Return the [x, y] coordinate for the center point of the cell that contains the specified text.  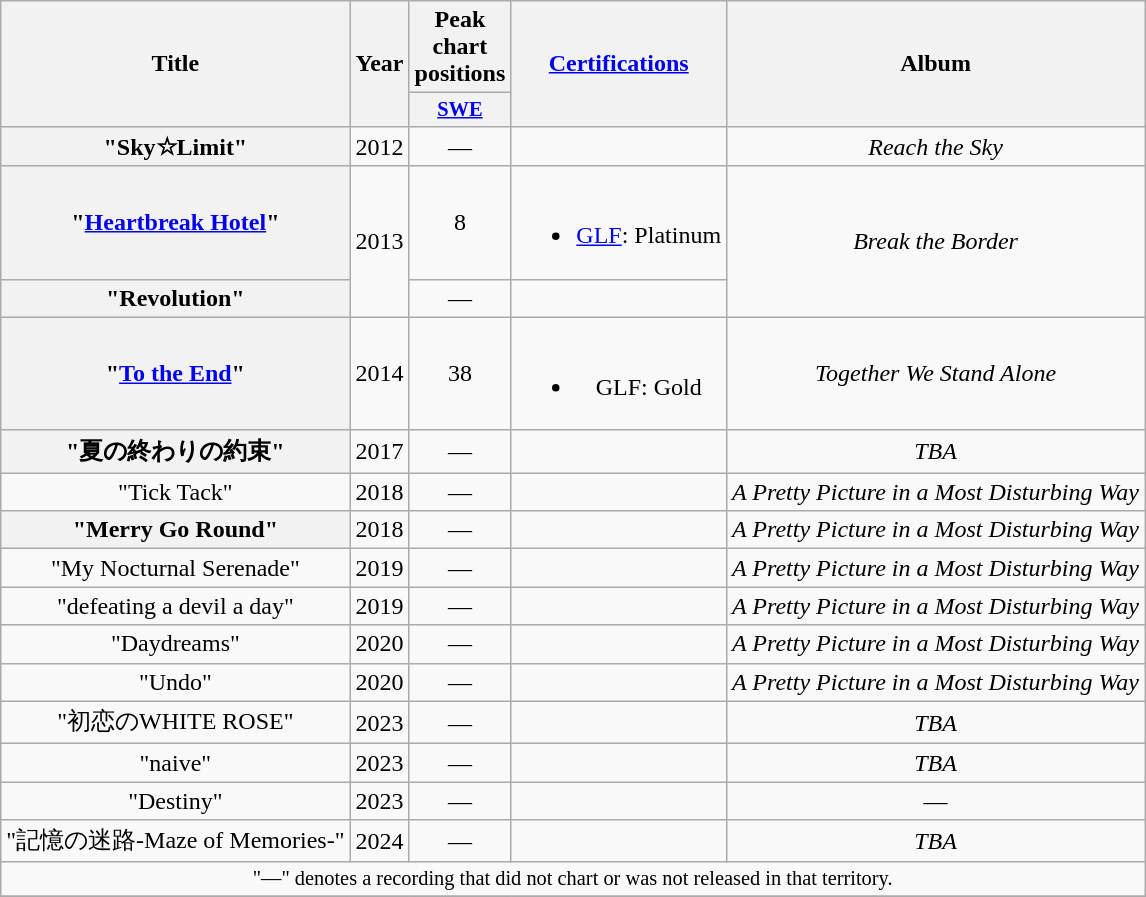
8 [460, 222]
"My Nocturnal Serenade" [176, 568]
"Heartbreak Hotel" [176, 222]
GLF: Gold [619, 374]
"初恋のWHITE ROSE" [176, 722]
"記憶の迷路-Maze of Memories-" [176, 842]
"Revolution" [176, 298]
2024 [380, 842]
"夏の終わりの約束" [176, 452]
2017 [380, 452]
GLF: Platinum [619, 222]
Peak chart positions [460, 47]
Title [176, 64]
Together We Stand Alone [936, 374]
Album [936, 64]
"Daydreams" [176, 644]
"naive" [176, 763]
2012 [380, 146]
Year [380, 64]
Reach the Sky [936, 146]
"Merry Go Round" [176, 530]
"Destiny" [176, 801]
2013 [380, 242]
"To the End" [176, 374]
"—" denotes a recording that did not chart or was not released in that territory. [573, 879]
"Undo" [176, 682]
Break the Border [936, 242]
2014 [380, 374]
"defeating a devil a day" [176, 606]
"Tick Tack" [176, 492]
38 [460, 374]
Certifications [619, 64]
"Sky☆Limit" [176, 146]
SWE [460, 110]
